Pinpoint the cell where the given text exists, returning its [X, Y] midpoint coordinate. 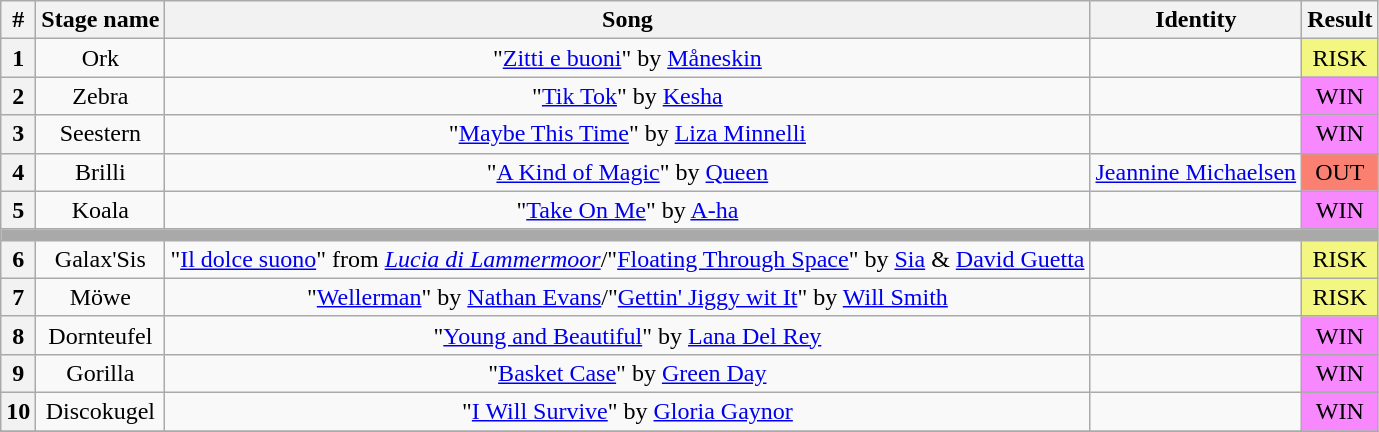
Möwe [100, 297]
1 [18, 58]
"I Will Survive" by Gloria Gaynor [628, 411]
Dornteufel [100, 335]
Brilli [100, 172]
Stage name [100, 20]
4 [18, 172]
Galax'Sis [100, 259]
"Wellerman" by Nathan Evans/"Gettin' Jiggy wit It" by Will Smith [628, 297]
10 [18, 411]
6 [18, 259]
"Young and Beautiful" by Lana Del Rey [628, 335]
3 [18, 134]
8 [18, 335]
"Maybe This Time" by Liza Minnelli [628, 134]
"Tik Tok" by Kesha [628, 96]
"Basket Case" by Green Day [628, 373]
"Il dolce suono" from Lucia di Lammermoor/"Floating Through Space" by Sia & David Guetta [628, 259]
2 [18, 96]
OUT [1340, 172]
Result [1340, 20]
5 [18, 210]
Jeannine Michaelsen [1196, 172]
Zebra [100, 96]
Discokugel [100, 411]
# [18, 20]
Identity [1196, 20]
Ork [100, 58]
7 [18, 297]
Koala [100, 210]
Seestern [100, 134]
"Zitti e buoni" by Måneskin [628, 58]
Song [628, 20]
"A Kind of Magic" by Queen [628, 172]
9 [18, 373]
"Take On Me" by A-ha [628, 210]
Gorilla [100, 373]
